Identify which cell holds the provided text, then report its [x, y] central coordinate. 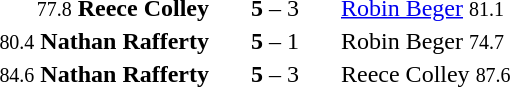
5 – 1 [276, 41]
